For the text-containing cell, return its midpoint in [x, y] coordinate format. 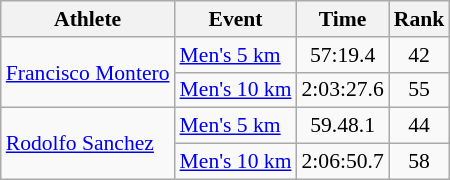
2:03:27.6 [342, 90]
58 [420, 162]
59.48.1 [342, 126]
2:06:50.7 [342, 162]
Rodolfo Sanchez [88, 144]
44 [420, 126]
Time [342, 19]
57:19.4 [342, 55]
Rank [420, 19]
55 [420, 90]
42 [420, 55]
Athlete [88, 19]
Francisco Montero [88, 72]
Event [236, 19]
